Locate the cell with the specified text and output its (X, Y) center coordinate. 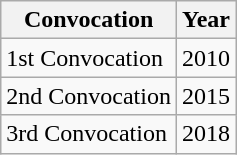
3rd Convocation (89, 134)
2010 (206, 58)
Convocation (89, 20)
2015 (206, 96)
2nd Convocation (89, 96)
Year (206, 20)
2018 (206, 134)
1st Convocation (89, 58)
